Find where the given text appears and provide that cell's center as [X, Y] coordinate. 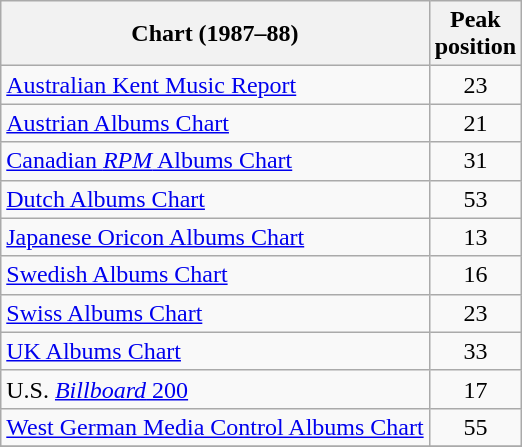
West German Media Control Albums Chart [215, 427]
Peakposition [475, 34]
Australian Kent Music Report [215, 85]
Swiss Albums Chart [215, 313]
17 [475, 389]
Canadian RPM Albums Chart [215, 161]
33 [475, 351]
Chart (1987–88) [215, 34]
53 [475, 199]
16 [475, 275]
55 [475, 427]
Japanese Oricon Albums Chart [215, 237]
Dutch Albums Chart [215, 199]
31 [475, 161]
UK Albums Chart [215, 351]
Swedish Albums Chart [215, 275]
21 [475, 123]
13 [475, 237]
U.S. Billboard 200 [215, 389]
Austrian Albums Chart [215, 123]
